Determine the (X, Y) coordinate at the center of the cell enclosing the given text.  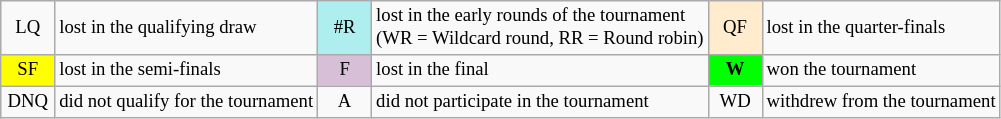
A (345, 102)
did not qualify for the tournament (186, 102)
F (345, 70)
lost in the early rounds of the tournament(WR = Wildcard round, RR = Round robin) (540, 28)
lost in the qualifying draw (186, 28)
lost in the final (540, 70)
withdrew from the tournament (881, 102)
lost in the quarter-finals (881, 28)
W (735, 70)
LQ (28, 28)
QF (735, 28)
lost in the semi-finals (186, 70)
won the tournament (881, 70)
DNQ (28, 102)
WD (735, 102)
#R (345, 28)
SF (28, 70)
did not participate in the tournament (540, 102)
